Detect which cell encompasses the target text, then output its (x, y) center coordinate. 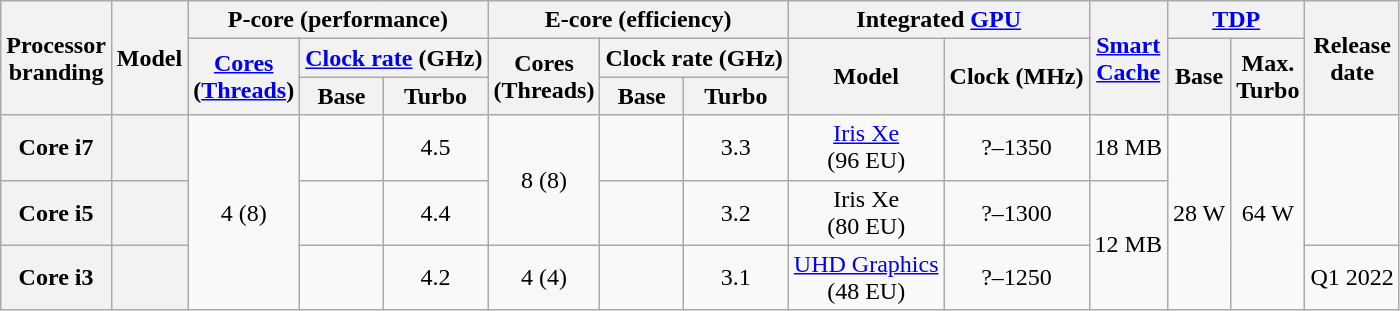
Iris Xe(96 EU) (866, 148)
Processorbranding (56, 58)
64 W (1268, 212)
4 (8) (244, 212)
TDP (1236, 20)
3.3 (736, 148)
4.2 (436, 278)
?–1250 (1016, 278)
Max.Turbo (1268, 77)
8 (8) (544, 180)
4.4 (436, 212)
Integrated GPU (938, 20)
UHD Graphics(48 EU) (866, 278)
12 MB (1128, 245)
3.2 (736, 212)
?–1300 (1016, 212)
Core i3 (56, 278)
Q1 2022 (1352, 278)
4.5 (436, 148)
Core i5 (56, 212)
E-core (efficiency) (638, 20)
Releasedate (1352, 58)
18 MB (1128, 148)
P-core (performance) (338, 20)
4 (4) (544, 278)
Core i7 (56, 148)
Clock (MHz) (1016, 77)
?–1350 (1016, 148)
Iris Xe(80 EU) (866, 212)
28 W (1198, 212)
3.1 (736, 278)
SmartCache (1128, 58)
